For the text-containing cell, return its midpoint in [X, Y] coordinate format. 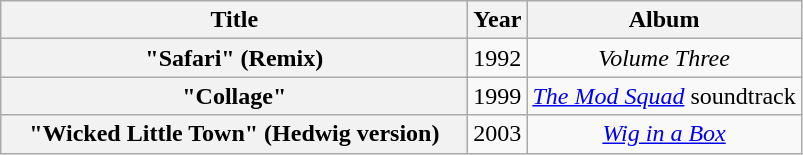
2003 [498, 134]
The Mod Squad soundtrack [664, 96]
Album [664, 20]
Volume Three [664, 58]
1999 [498, 96]
"Wicked Little Town" (Hedwig version) [234, 134]
Title [234, 20]
1992 [498, 58]
Year [498, 20]
Wig in a Box [664, 134]
"Collage" [234, 96]
"Safari" (Remix) [234, 58]
